Search for the cell housing the specified text and yield its (x, y) center coordinate. 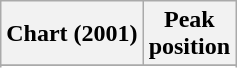
Chart (2001) (72, 34)
Peakposition (189, 34)
